Provide the (x, y) coordinate of the cell's center where the given text is located.  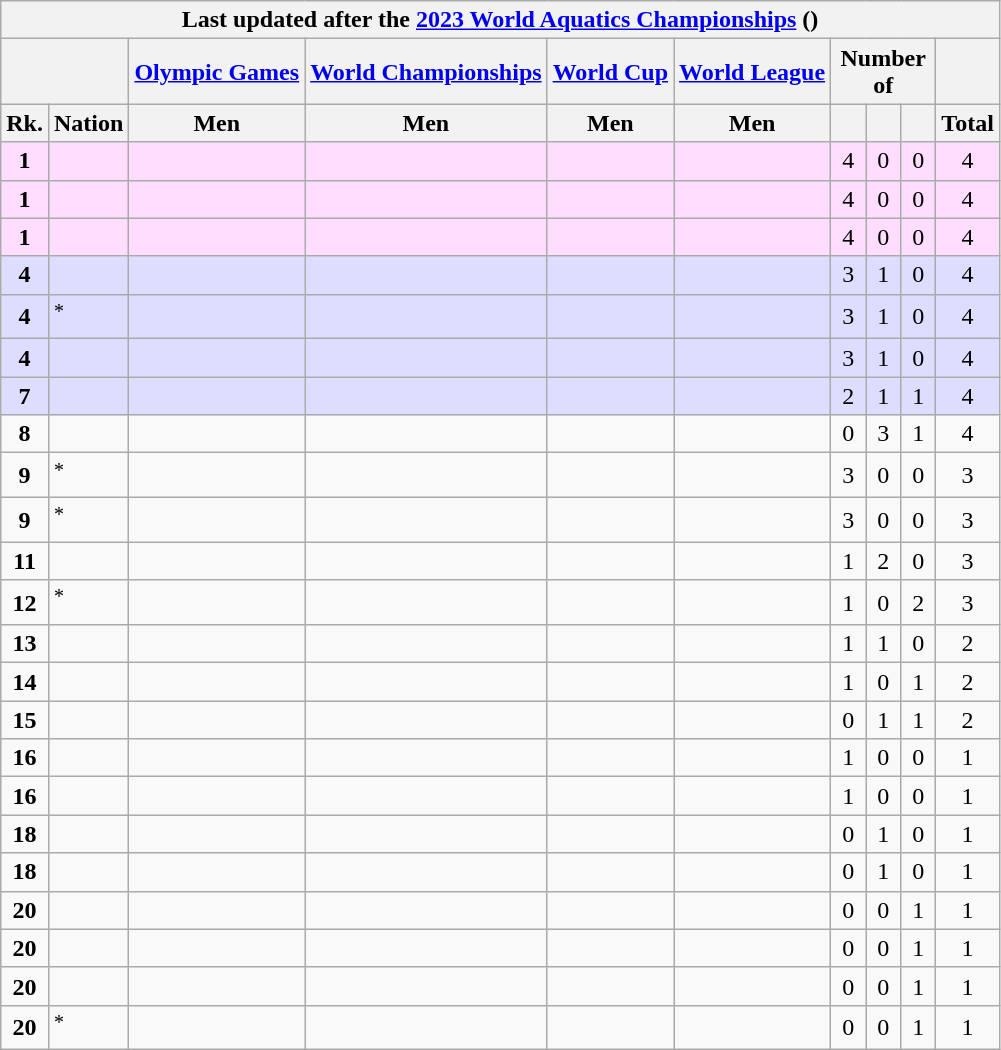
12 (25, 602)
World Cup (610, 72)
Olympic Games (217, 72)
Last updated after the 2023 World Aquatics Championships () (500, 20)
Nation (88, 123)
15 (25, 720)
Number of (884, 72)
8 (25, 434)
14 (25, 682)
7 (25, 396)
Rk. (25, 123)
Total (968, 123)
World League (752, 72)
11 (25, 561)
13 (25, 644)
World Championships (426, 72)
